Capture the cell that displays the provided text and extract its [x, y] central coordinate. 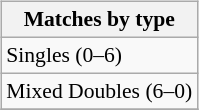
Singles (0–6) [99, 55]
Matches by type [99, 20]
Mixed Doubles (6–0) [99, 91]
